From the cell containing the given text, extract its center point as (x, y) coordinate. 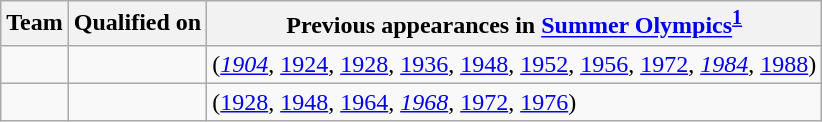
Team (35, 24)
(1904, 1924, 1928, 1936, 1948, 1952, 1956, 1972, 1984, 1988) (514, 64)
Qualified on (137, 24)
(1928, 1948, 1964, 1968, 1972, 1976) (514, 102)
Previous appearances in Summer Olympics1 (514, 24)
